Detect which cell encompasses the target text, then output its (x, y) center coordinate. 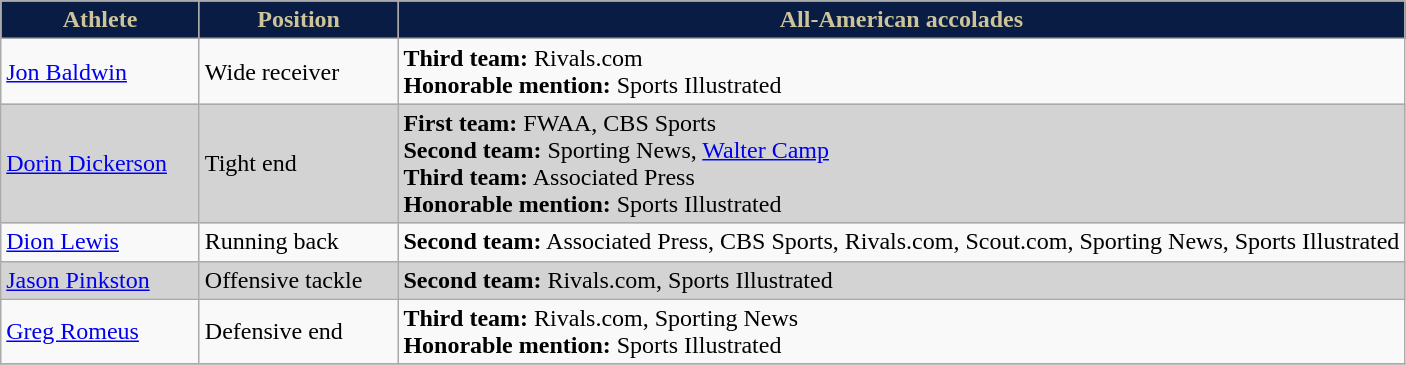
Jon Baldwin (100, 72)
Second team: Associated Press, CBS Sports, Rivals.com, Scout.com, Sporting News, Sports Illustrated (902, 242)
Athlete (100, 20)
Third team: Rivals.comHonorable mention: Sports Illustrated (902, 72)
Dorin Dickerson (100, 164)
Third team: Rivals.com, Sporting NewsHonorable mention: Sports Illustrated (902, 332)
Offensive tackle (298, 280)
Second team: Rivals.com, Sports Illustrated (902, 280)
Jason Pinkston (100, 280)
Greg Romeus (100, 332)
Running back (298, 242)
First team: FWAA, CBS SportsSecond team: Sporting News, Walter CampThird team: Associated PressHonorable mention: Sports Illustrated (902, 164)
Dion Lewis (100, 242)
All-American accolades (902, 20)
Defensive end (298, 332)
Position (298, 20)
Tight end (298, 164)
Wide receiver (298, 72)
